Pinpoint the cell where the given text exists, returning its [X, Y] midpoint coordinate. 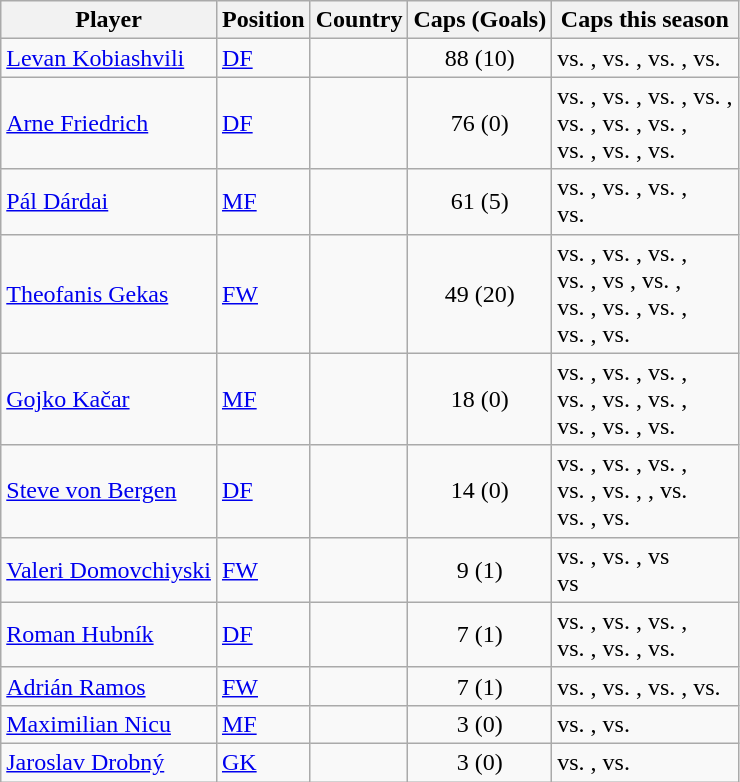
vs. , vs. , vs. , vs. , vs , vs. , vs. , vs. , vs. , vs. , vs. [645, 294]
Roman Hubník [109, 634]
49 (20) [480, 294]
Adrián Ramos [109, 686]
88 (10) [480, 58]
Player [109, 20]
61 (5) [480, 202]
9 (1) [480, 570]
vs. , vs. , vs. , vs. , vs. , vs. , vs. , vs. , vs. , vs. [645, 123]
Theofanis Gekas [109, 294]
14 (0) [480, 491]
Valeri Domovchiyski [109, 570]
vs. , vs. , vs. , vs. , vs. , , vs. vs. , vs. [645, 491]
18 (0) [480, 399]
vs. , vs. , vs. , vs. , vs. , vs. [645, 634]
GK [263, 762]
76 (0) [480, 123]
Steve von Bergen [109, 491]
Gojko Kačar [109, 399]
Country [359, 20]
Caps this season [645, 20]
Position [263, 20]
Maximilian Nicu [109, 724]
Caps (Goals) [480, 20]
vs. , vs. , vs vs [645, 570]
vs. , vs. , vs. ,vs. [645, 202]
Jaroslav Drobný [109, 762]
Pál Dárdai [109, 202]
Levan Kobiashvili [109, 58]
vs. , vs. , vs. , vs. , vs. , vs. , vs. , vs. , vs. [645, 399]
Arne Friedrich [109, 123]
